Capture the cell that displays the provided text and extract its (X, Y) central coordinate. 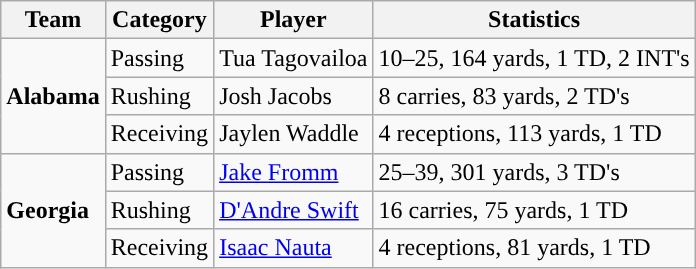
Category (159, 20)
Josh Jacobs (294, 96)
Statistics (534, 20)
Team (53, 20)
8 carries, 83 yards, 2 TD's (534, 96)
Jaylen Waddle (294, 134)
Player (294, 20)
D'Andre Swift (294, 210)
Alabama (53, 96)
16 carries, 75 yards, 1 TD (534, 210)
4 receptions, 113 yards, 1 TD (534, 134)
4 receptions, 81 yards, 1 TD (534, 248)
25–39, 301 yards, 3 TD's (534, 172)
10–25, 164 yards, 1 TD, 2 INT's (534, 58)
Georgia (53, 210)
Isaac Nauta (294, 248)
Tua Tagovailoa (294, 58)
Jake Fromm (294, 172)
